Return [x, y] of the center of cell containing provided text 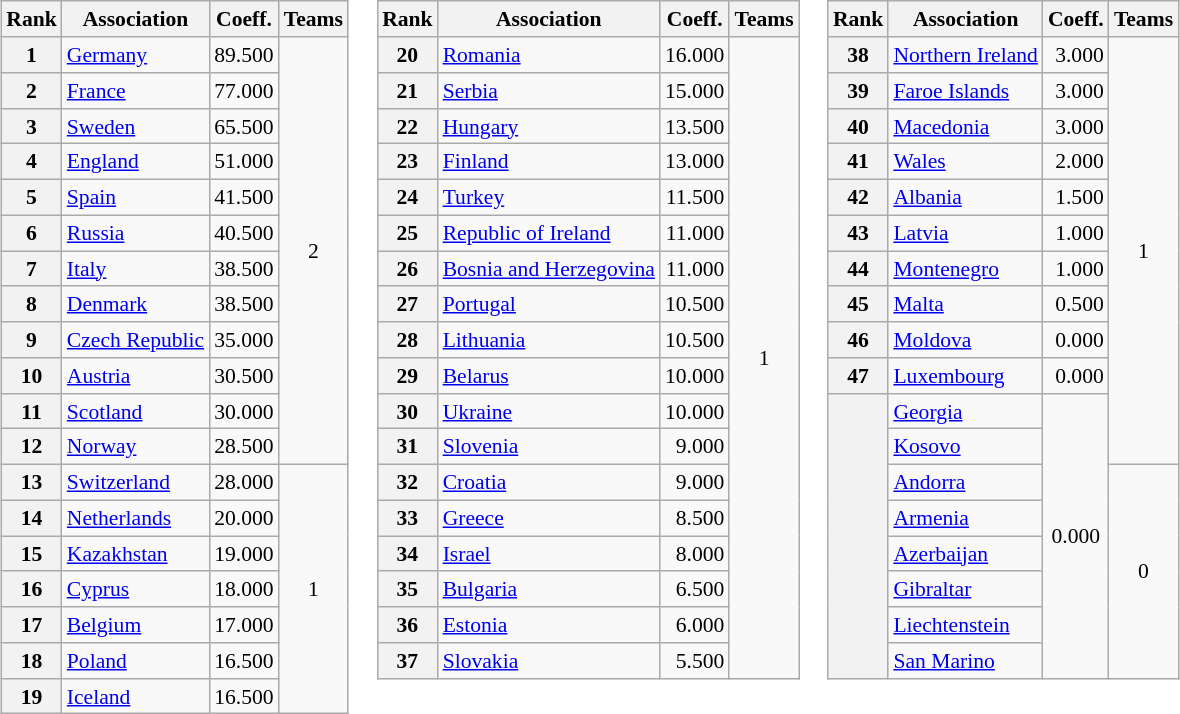
35.000 [244, 340]
28.500 [244, 447]
10 [32, 376]
15.000 [694, 91]
Spain [136, 197]
Turkey [549, 197]
30 [408, 411]
7 [32, 269]
Andorra [966, 482]
13.000 [694, 162]
Belarus [549, 376]
19 [32, 696]
46 [858, 340]
40 [858, 126]
12 [32, 447]
13.500 [694, 126]
17 [32, 625]
San Marino [966, 661]
39 [858, 91]
Estonia [549, 625]
15 [32, 554]
Armenia [966, 518]
Germany [136, 55]
6.500 [694, 589]
22 [408, 126]
11.500 [694, 197]
Azerbaijan [966, 554]
Denmark [136, 304]
Malta [966, 304]
Czech Republic [136, 340]
Norway [136, 447]
Iceland [136, 696]
14 [32, 518]
38 [858, 55]
1.500 [1076, 197]
9 [32, 340]
27 [408, 304]
England [136, 162]
24 [408, 197]
18 [32, 661]
Kosovo [966, 447]
Georgia [966, 411]
41.500 [244, 197]
Hungary [549, 126]
8 [32, 304]
5 [32, 197]
0.500 [1076, 304]
37 [408, 661]
Kazakhstan [136, 554]
Bosnia and Herzegovina [549, 269]
2.000 [1076, 162]
51.000 [244, 162]
Greece [549, 518]
35 [408, 589]
Scotland [136, 411]
40.500 [244, 233]
Italy [136, 269]
Austria [136, 376]
25 [408, 233]
41 [858, 162]
Israel [549, 554]
34 [408, 554]
28.000 [244, 482]
30.500 [244, 376]
33 [408, 518]
6.000 [694, 625]
Montenegro [966, 269]
0 [1144, 571]
Finland [549, 162]
Moldova [966, 340]
5.500 [694, 661]
32 [408, 482]
3 [32, 126]
Belgium [136, 625]
26 [408, 269]
6 [32, 233]
Romania [549, 55]
16 [32, 589]
Russia [136, 233]
29 [408, 376]
Ukraine [549, 411]
Albania [966, 197]
Republic of Ireland [549, 233]
77.000 [244, 91]
28 [408, 340]
Poland [136, 661]
Serbia [549, 91]
45 [858, 304]
30.000 [244, 411]
Faroe Islands [966, 91]
Bulgaria [549, 589]
Wales [966, 162]
89.500 [244, 55]
Lithuania [549, 340]
Liechtenstein [966, 625]
4 [32, 162]
19.000 [244, 554]
Luxembourg [966, 376]
Latvia [966, 233]
Gibraltar [966, 589]
Macedonia [966, 126]
Sweden [136, 126]
44 [858, 269]
Cyprus [136, 589]
8.000 [694, 554]
20.000 [244, 518]
11 [32, 411]
Croatia [549, 482]
36 [408, 625]
65.500 [244, 126]
17.000 [244, 625]
31 [408, 447]
47 [858, 376]
42 [858, 197]
Switzerland [136, 482]
Northern Ireland [966, 55]
13 [32, 482]
23 [408, 162]
France [136, 91]
Netherlands [136, 518]
43 [858, 233]
16.000 [694, 55]
20 [408, 55]
Portugal [549, 304]
21 [408, 91]
Slovenia [549, 447]
8.500 [694, 518]
Slovakia [549, 661]
18.000 [244, 589]
